Detect which cell encompasses the target text, then output its [x, y] center coordinate. 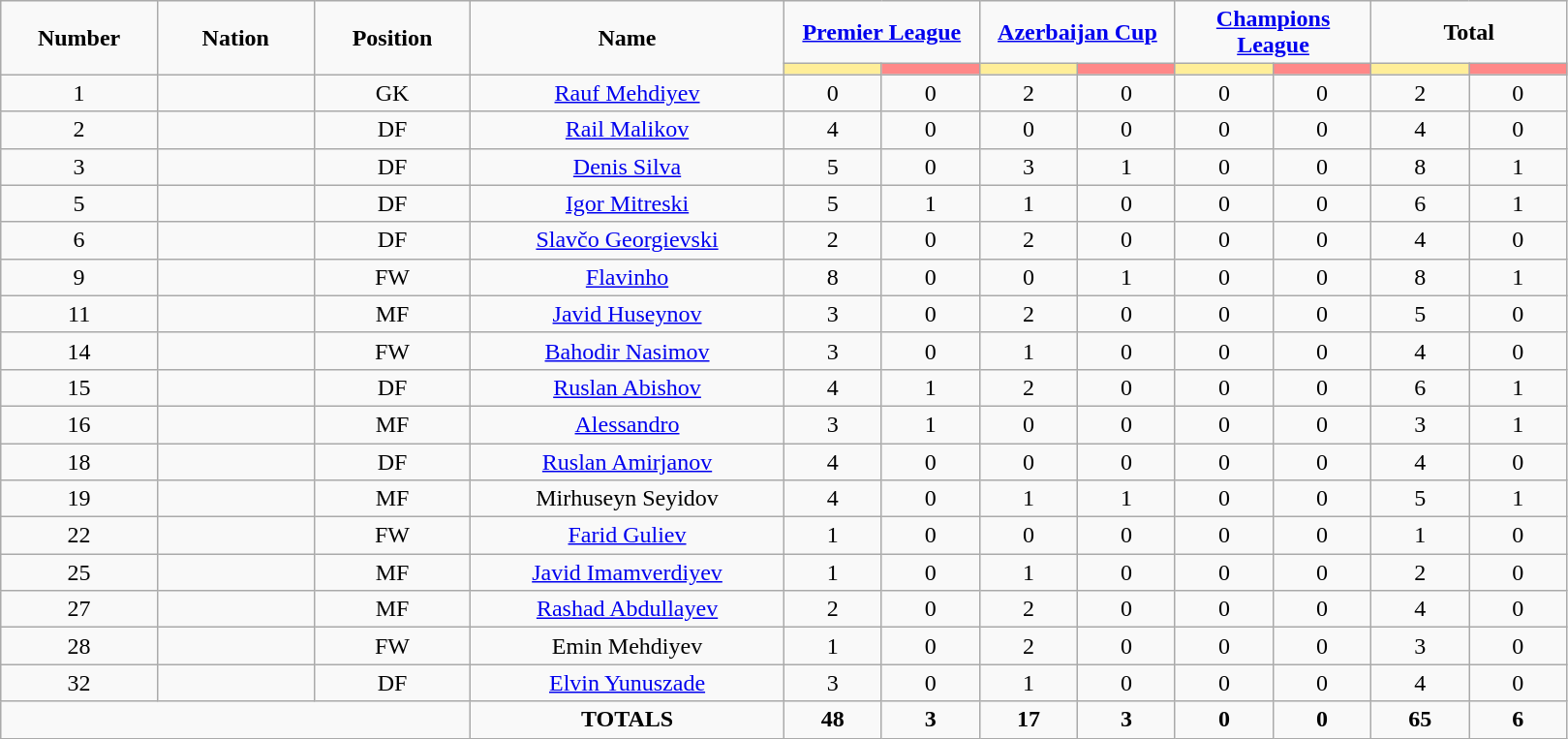
14 [79, 351]
Rashad Abdullayev [628, 609]
Flavinho [628, 277]
17 [1029, 720]
Total [1469, 33]
Number [79, 38]
Elvin Yunuszade [628, 683]
Name [628, 38]
Denis Silva [628, 167]
Bahodir Nasimov [628, 351]
Slavčo Georgievski [628, 240]
27 [79, 609]
28 [79, 646]
25 [79, 572]
48 [833, 720]
32 [79, 683]
Javid Huseynov [628, 314]
Javid Imamverdiyev [628, 572]
Emin Mehdiyev [628, 646]
Premier League [881, 33]
GK [392, 93]
Azerbaijan Cup [1077, 33]
Nation [235, 38]
Champions League [1273, 33]
16 [79, 424]
Igor Mitreski [628, 203]
9 [79, 277]
Alessandro [628, 424]
TOTALS [628, 720]
18 [79, 462]
Ruslan Amirjanov [628, 462]
Position [392, 38]
11 [79, 314]
Rail Malikov [628, 130]
Rauf Mehdiyev [628, 93]
Ruslan Abishov [628, 387]
Farid Guliev [628, 536]
15 [79, 387]
19 [79, 499]
Mirhuseyn Seyidov [628, 499]
22 [79, 536]
65 [1420, 720]
